Capture the cell that displays the provided text and extract its [x, y] central coordinate. 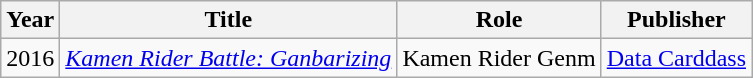
Title [228, 20]
Role [499, 20]
Kamen Rider Genm [499, 58]
Data Carddass [676, 58]
2016 [30, 58]
Kamen Rider Battle: Ganbarizing [228, 58]
Year [30, 20]
Publisher [676, 20]
